Find where the given text appears and provide that cell's center as (x, y) coordinate. 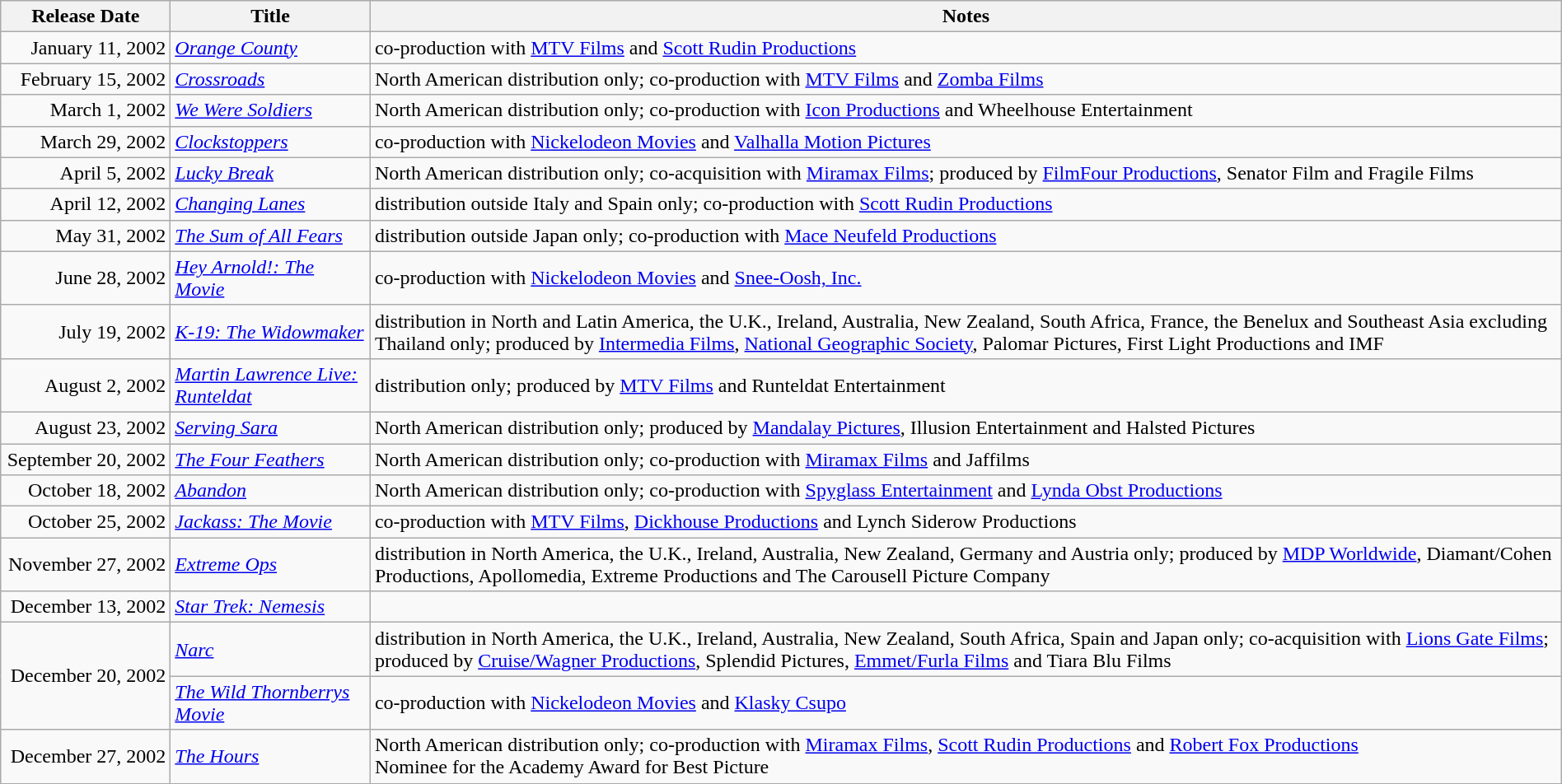
Release Date (86, 16)
Jackass: The Movie (270, 522)
August 23, 2002 (86, 427)
The Four Feathers (270, 459)
North American distribution only; co-acquisition with Miramax Films; produced by FilmFour Productions, Senator Film and Fragile Films (966, 173)
Clockstoppers (270, 142)
July 19, 2002 (86, 331)
December 27, 2002 (86, 756)
North American distribution only; co-production with Icon Productions and Wheelhouse Entertainment (966, 110)
Abandon (270, 491)
Changing Lanes (270, 204)
August 2, 2002 (86, 385)
November 27, 2002 (86, 565)
December 13, 2002 (86, 607)
North American distribution only; co-production with MTV Films and Zomba Films (966, 79)
Crossroads (270, 79)
North American distribution only; co-production with Spyglass Entertainment and Lynda Obst Productions (966, 491)
Serving Sara (270, 427)
December 20, 2002 (86, 676)
June 28, 2002 (86, 278)
The Wild Thornberrys Movie (270, 703)
K-19: The Widowmaker (270, 331)
co-production with MTV Films and Scott Rudin Productions (966, 48)
April 5, 2002 (86, 173)
co-production with MTV Films, Dickhouse Productions and Lynch Siderow Productions (966, 522)
Narc (270, 649)
Orange County (270, 48)
co-production with Nickelodeon Movies and Valhalla Motion Pictures (966, 142)
April 12, 2002 (86, 204)
distribution outside Japan only; co-production with Mace Neufeld Productions (966, 236)
The Sum of All Fears (270, 236)
February 15, 2002 (86, 79)
Star Trek: Nemesis (270, 607)
Title (270, 16)
March 29, 2002 (86, 142)
Notes (966, 16)
distribution only; produced by MTV Films and Runteldat Entertainment (966, 385)
May 31, 2002 (86, 236)
September 20, 2002 (86, 459)
October 25, 2002 (86, 522)
We Were Soldiers (270, 110)
Martin Lawrence Live: Runteldat (270, 385)
Extreme Ops (270, 565)
Lucky Break (270, 173)
North American distribution only; produced by Mandalay Pictures, Illusion Entertainment and Halsted Pictures (966, 427)
October 18, 2002 (86, 491)
North American distribution only; co-production with Miramax Films and Jaffilms (966, 459)
distribution outside Italy and Spain only; co-production with Scott Rudin Productions (966, 204)
March 1, 2002 (86, 110)
co-production with Nickelodeon Movies and Klasky Csupo (966, 703)
co-production with Nickelodeon Movies and Snee-Oosh, Inc. (966, 278)
The Hours (270, 756)
Hey Arnold!: The Movie (270, 278)
January 11, 2002 (86, 48)
